Return [X, Y] of the center of cell containing provided text 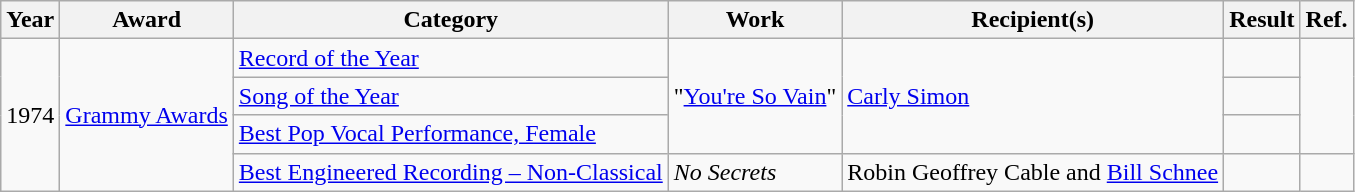
Robin Geoffrey Cable and Bill Schnee [1033, 172]
Grammy Awards [147, 115]
Recipient(s) [1033, 20]
Year [30, 20]
No Secrets [754, 172]
Song of the Year [450, 96]
Work [754, 20]
1974 [30, 115]
Carly Simon [1033, 96]
Category [450, 20]
Ref. [1326, 20]
Best Engineered Recording – Non-Classical [450, 172]
"You're So Vain" [754, 96]
Result [1262, 20]
Best Pop Vocal Performance, Female [450, 134]
Award [147, 20]
Record of the Year [450, 58]
